For the text-containing cell, return its midpoint in (x, y) coordinate format. 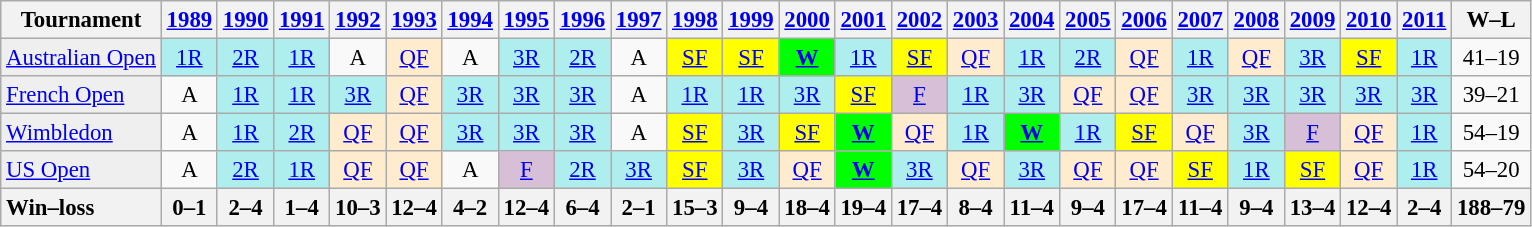
2001 (863, 20)
1998 (695, 20)
8–4 (975, 208)
1990 (245, 20)
2011 (1424, 20)
2000 (807, 20)
19–4 (863, 208)
2002 (919, 20)
2–1 (639, 208)
2009 (1312, 20)
188–79 (1492, 208)
2005 (1088, 20)
1993 (414, 20)
1995 (526, 20)
W–L (1492, 20)
1996 (582, 20)
2010 (1369, 20)
Australian Open (82, 58)
Wimbledon (82, 133)
2008 (1256, 20)
1997 (639, 20)
0–1 (189, 208)
2006 (1144, 20)
French Open (82, 95)
41–19 (1492, 58)
39–21 (1492, 95)
1991 (302, 20)
1–4 (302, 208)
54–20 (1492, 170)
2003 (975, 20)
Win–loss (82, 208)
13–4 (1312, 208)
4–2 (470, 208)
1992 (358, 20)
2004 (1032, 20)
2007 (1200, 20)
Tournament (82, 20)
18–4 (807, 208)
10–3 (358, 208)
15–3 (695, 208)
US Open (82, 170)
54–19 (1492, 133)
1999 (751, 20)
1989 (189, 20)
1994 (470, 20)
6–4 (582, 208)
